Capture the cell that displays the provided text and extract its [X, Y] central coordinate. 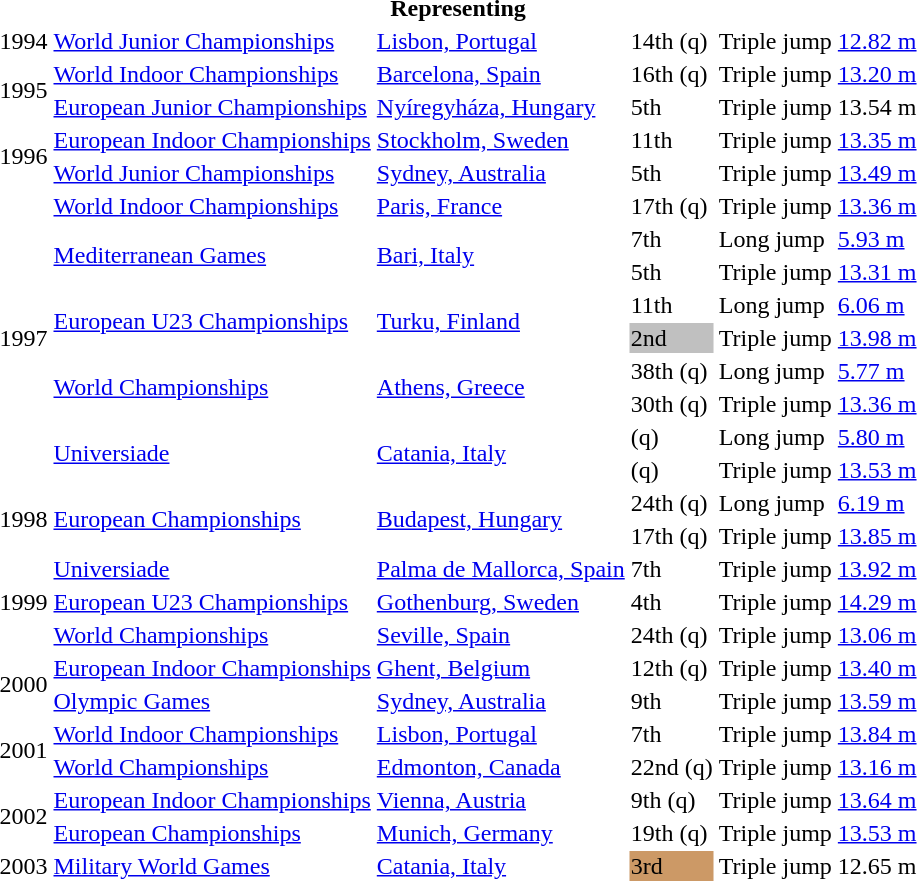
Barcelona, Spain [500, 74]
4th [672, 602]
Palma de Mallorca, Spain [500, 569]
Seville, Spain [500, 635]
Olympic Games [212, 701]
22nd (q) [672, 767]
9th (q) [672, 800]
Gothenburg, Sweden [500, 602]
3rd [672, 866]
9th [672, 701]
2nd [672, 338]
38th (q) [672, 371]
Bari, Italy [500, 256]
Mediterranean Games [212, 256]
19th (q) [672, 833]
Paris, France [500, 206]
Edmonton, Canada [500, 767]
Athens, Greece [500, 388]
Nyíregyháza, Hungary [500, 107]
Budapest, Hungary [500, 520]
European Junior Championships [212, 107]
12th (q) [672, 668]
30th (q) [672, 404]
Stockholm, Sweden [500, 140]
Ghent, Belgium [500, 668]
16th (q) [672, 74]
Munich, Germany [500, 833]
Military World Games [212, 866]
Turku, Finland [500, 322]
Vienna, Austria [500, 800]
14th (q) [672, 41]
